Determine the (x, y) coordinate at the center of the cell enclosing the given text.  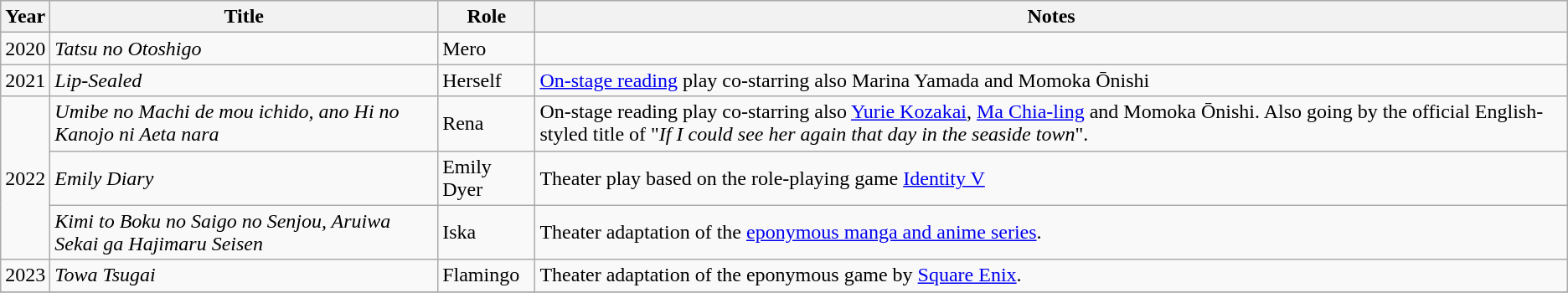
2020 (25, 49)
2022 (25, 177)
Year (25, 17)
Herself (487, 80)
Theater adaptation of the eponymous game by Square Enix. (1051, 275)
Theater play based on the role-playing game Identity V (1051, 177)
Notes (1051, 17)
Mero (487, 49)
Emily Diary (245, 177)
Theater adaptation of the eponymous manga and anime series. (1051, 233)
Rena (487, 124)
Lip-Sealed (245, 80)
Flamingo (487, 275)
Tatsu no Otoshigo (245, 49)
Emily Dyer (487, 177)
Kimi to Boku no Saigo no Senjou, Aruiwa Sekai ga Hajimaru Seisen (245, 233)
2021 (25, 80)
2023 (25, 275)
Role (487, 17)
Title (245, 17)
Towa Tsugai (245, 275)
Umibe no Machi de mou ichido, ano Hi no Kanojo ni Aeta nara (245, 124)
Iska (487, 233)
On-stage reading play co-starring also Marina Yamada and Momoka Ōnishi (1051, 80)
